For the text-containing cell, return its midpoint in (x, y) coordinate format. 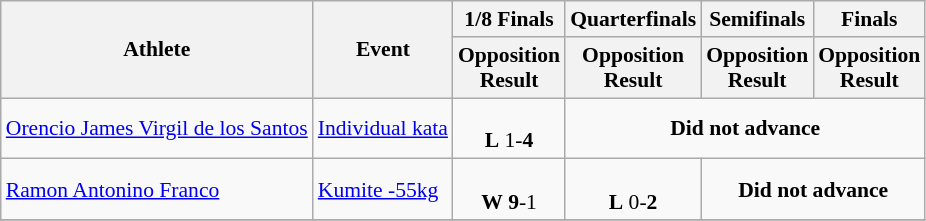
Kumite -55kg (383, 190)
Individual kata (383, 128)
Orencio James Virgil de los Santos (157, 128)
Athlete (157, 50)
W 9-1 (509, 190)
Event (383, 50)
L 0-2 (633, 190)
1/8 Finals (509, 19)
Quarterfinals (633, 19)
Finals (869, 19)
Semifinals (757, 19)
L 1-4 (509, 128)
Ramon Antonino Franco (157, 190)
